Output the (X, Y) coordinate of the center of the cell containing the given text.  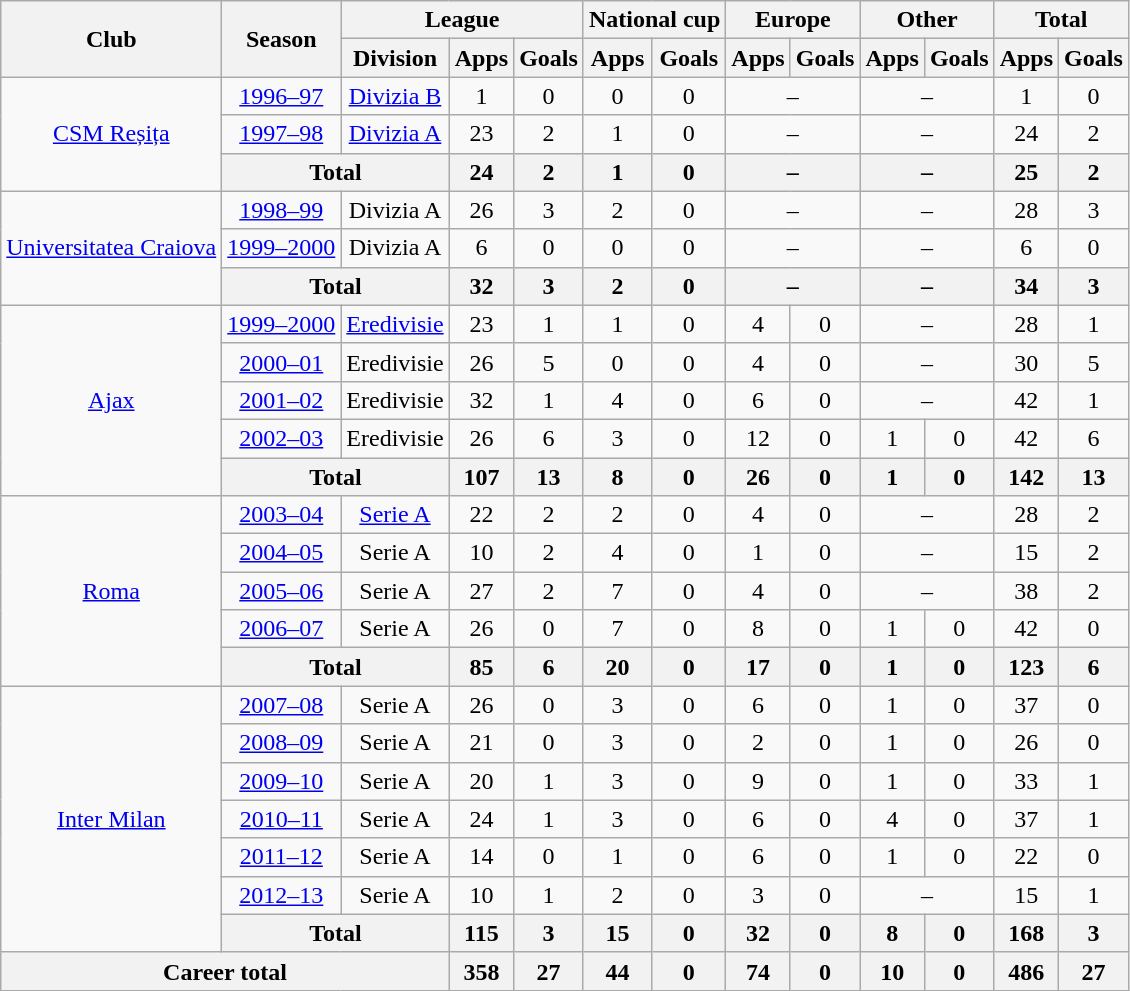
358 (481, 971)
44 (617, 971)
74 (758, 971)
Other (927, 20)
Division (395, 58)
Divizia B (395, 96)
2005–06 (282, 591)
2006–07 (282, 629)
Universitatea Craiova (112, 248)
Ajax (112, 400)
2004–05 (282, 553)
2001–02 (282, 400)
14 (481, 857)
123 (1026, 667)
9 (758, 781)
115 (481, 933)
2007–08 (282, 705)
2000–01 (282, 362)
2009–10 (282, 781)
2002–03 (282, 438)
National cup (654, 20)
1998–99 (282, 210)
2010–11 (282, 819)
85 (481, 667)
25 (1026, 172)
33 (1026, 781)
2008–09 (282, 743)
Roma (112, 591)
2011–12 (282, 857)
486 (1026, 971)
1997–98 (282, 134)
Career total (225, 971)
142 (1026, 477)
34 (1026, 286)
2003–04 (282, 515)
168 (1026, 933)
Season (282, 39)
League (462, 20)
Europe (793, 20)
12 (758, 438)
38 (1026, 591)
30 (1026, 362)
107 (481, 477)
Club (112, 39)
21 (481, 743)
2012–13 (282, 895)
Inter Milan (112, 819)
17 (758, 667)
CSM Reșița (112, 134)
1996–97 (282, 96)
